Identify which cell holds the provided text, then report its [x, y] central coordinate. 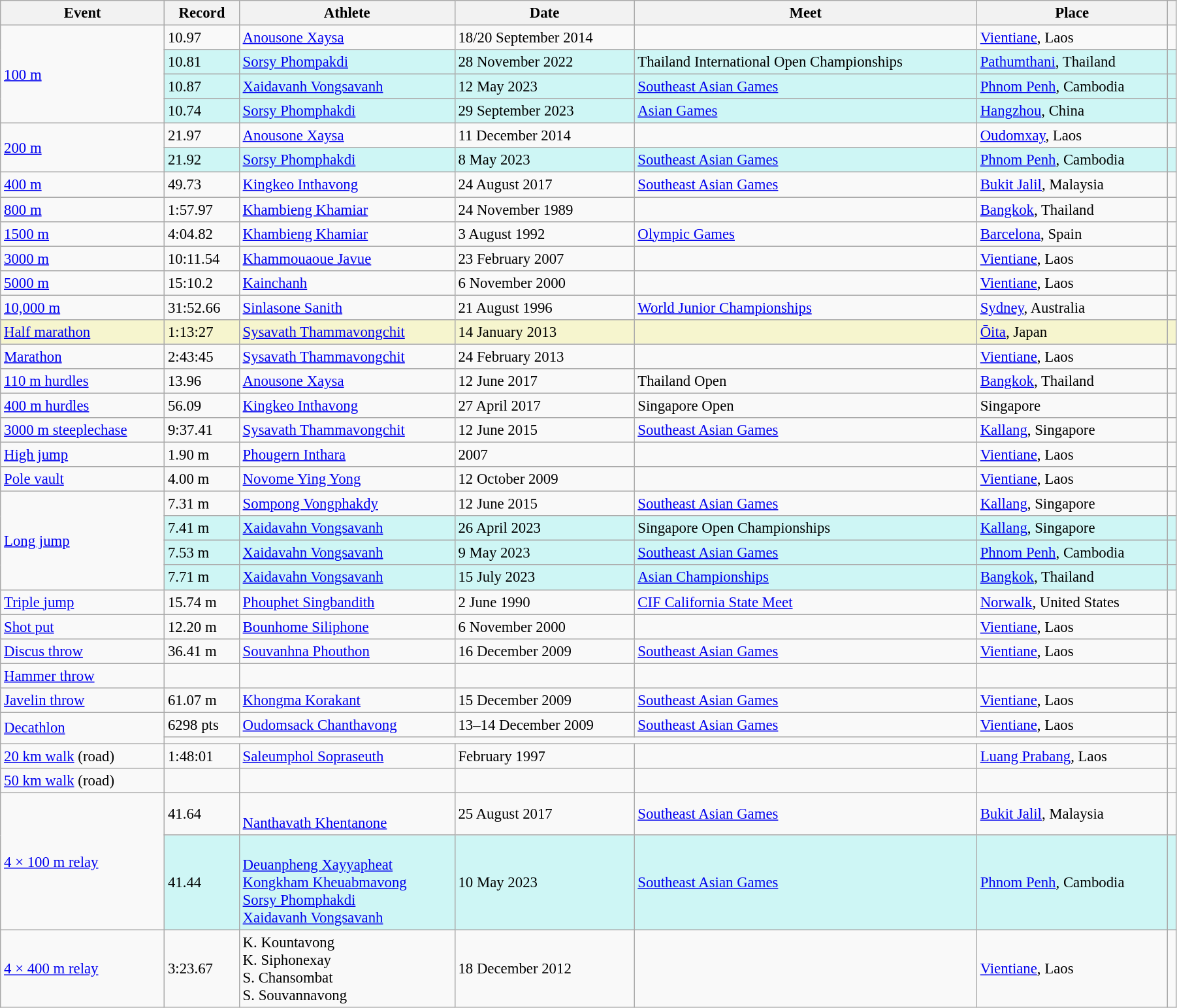
7.71 m [202, 578]
Hangzhou, China [1072, 111]
49.73 [202, 185]
Half marathon [82, 332]
10 May 2023 [545, 883]
Javelin throw [82, 701]
Pole vault [82, 479]
23 February 2007 [545, 259]
1:57.97 [202, 210]
21.92 [202, 160]
24 February 2013 [545, 356]
Place [1072, 13]
13–14 December 2009 [545, 725]
14 January 2013 [545, 332]
6298 pts [202, 725]
Singapore [1072, 405]
Souvanhna Phouthon [347, 651]
16 December 2009 [545, 651]
100 m [82, 74]
Discus throw [82, 651]
Khongma Korakant [347, 701]
400 m hurdles [82, 405]
11 December 2014 [545, 136]
Marathon [82, 356]
5000 m [82, 283]
12.20 m [202, 627]
Singapore Open Championships [805, 528]
K. KountavongK. SiphonexayS. ChansombatS. Souvannavong [347, 969]
12 June 2017 [545, 381]
Bounhome Siliphone [347, 627]
8 May 2023 [545, 160]
10:11.54 [202, 259]
Oudomsack Chanthavong [347, 725]
Decathlon [82, 728]
800 m [82, 210]
21.97 [202, 136]
Sydney, Australia [1072, 307]
3000 m [82, 259]
2 June 1990 [545, 602]
February 1997 [545, 756]
Nanthavath Khentanone [347, 815]
10.87 [202, 87]
Asian Championships [805, 578]
7.31 m [202, 504]
Long jump [82, 541]
Olympic Games [805, 234]
26 April 2023 [545, 528]
13.96 [202, 381]
High jump [82, 455]
41.44 [202, 883]
29 September 2023 [545, 111]
CIF California State Meet [805, 602]
Event [82, 13]
Norwalk, United States [1072, 602]
3000 m steeplechase [82, 430]
1:48:01 [202, 756]
12 October 2009 [545, 479]
Hammer throw [82, 676]
10.74 [202, 111]
61.07 m [202, 701]
28 November 2022 [545, 62]
Sorsy Phompakdi [347, 62]
18/20 September 2014 [545, 38]
7.53 m [202, 553]
36.41 m [202, 651]
Date [545, 13]
15 July 2023 [545, 578]
Triple jump [82, 602]
10,000 m [82, 307]
41.64 [202, 815]
7.41 m [202, 528]
21 August 1996 [545, 307]
Kainchanh [347, 283]
15.74 m [202, 602]
25 August 2017 [545, 815]
Khammouaoue Javue [347, 259]
Athlete [347, 13]
2:43:45 [202, 356]
110 m hurdles [82, 381]
Thailand International Open Championships [805, 62]
Phouphet Singbandith [347, 602]
Singapore Open [805, 405]
Ōita, Japan [1072, 332]
15 December 2009 [545, 701]
Meet [805, 13]
56.09 [202, 405]
Thailand Open [805, 381]
4 × 400 m relay [82, 969]
9:37.41 [202, 430]
Xaidavanh Vongsavanh [347, 87]
Asian Games [805, 111]
Novome Ying Yong [347, 479]
1500 m [82, 234]
2007 [545, 455]
4:04.82 [202, 234]
10.81 [202, 62]
31:52.66 [202, 307]
Sinlasone Sanith [347, 307]
3 August 1992 [545, 234]
4.00 m [202, 479]
18 December 2012 [545, 969]
10.97 [202, 38]
12 May 2023 [545, 87]
Oudomxay, Laos [1072, 136]
20 km walk (road) [82, 756]
27 April 2017 [545, 405]
World Junior Championships [805, 307]
3:23.67 [202, 969]
50 km walk (road) [82, 781]
Sompong Vongphakdy [347, 504]
Barcelona, Spain [1072, 234]
Shot put [82, 627]
Deuanpheng XayyapheatKongkham KheuabmavongSorsy PhomphakdiXaidavanh Vongsavanh [347, 883]
15:10.2 [202, 283]
200 m [82, 148]
Saleumphol Sopraseuth [347, 756]
Luang Prabang, Laos [1072, 756]
24 August 2017 [545, 185]
4 × 100 m relay [82, 862]
Phougern Inthara [347, 455]
1.90 m [202, 455]
24 November 1989 [545, 210]
400 m [82, 185]
9 May 2023 [545, 553]
Record [202, 13]
1:13:27 [202, 332]
Pathumthani, Thailand [1072, 62]
